Provide the [x, y] coordinate of the cell's center where the given text is located.  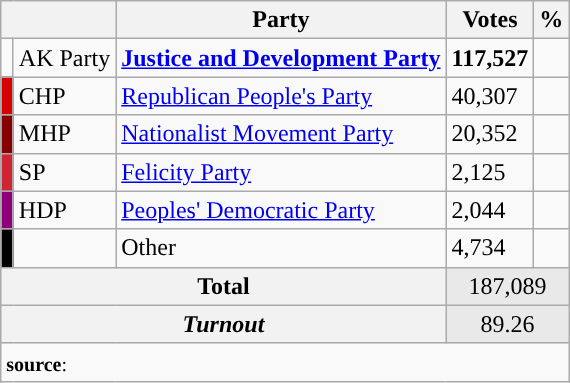
187,089 [508, 286]
Republican People's Party [281, 96]
CHP [64, 96]
Peoples' Democratic Party [281, 210]
Turnout [224, 324]
89.26 [508, 324]
Felicity Party [281, 172]
117,527 [490, 58]
AK Party [64, 58]
4,734 [490, 248]
Votes [490, 20]
% [552, 20]
HDP [64, 210]
Total [224, 286]
Justice and Development Party [281, 58]
MHP [64, 134]
20,352 [490, 134]
2,044 [490, 210]
40,307 [490, 96]
Nationalist Movement Party [281, 134]
2,125 [490, 172]
source: [285, 362]
Party [281, 20]
Other [281, 248]
SP [64, 172]
